Find where the given text appears and provide that cell's center as [x, y] coordinate. 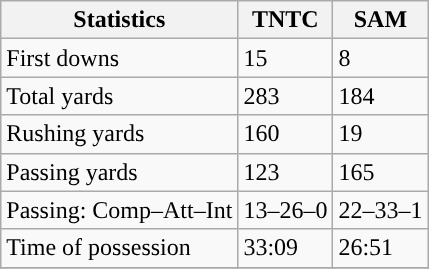
19 [380, 134]
15 [286, 58]
8 [380, 58]
TNTC [286, 20]
Passing yards [120, 172]
165 [380, 172]
26:51 [380, 248]
Total yards [120, 96]
22–33–1 [380, 210]
13–26–0 [286, 210]
Passing: Comp–Att–Int [120, 210]
184 [380, 96]
SAM [380, 20]
Time of possession [120, 248]
Statistics [120, 20]
33:09 [286, 248]
123 [286, 172]
Rushing yards [120, 134]
160 [286, 134]
First downs [120, 58]
283 [286, 96]
